From the cell containing the given text, extract its center point as [X, Y] coordinate. 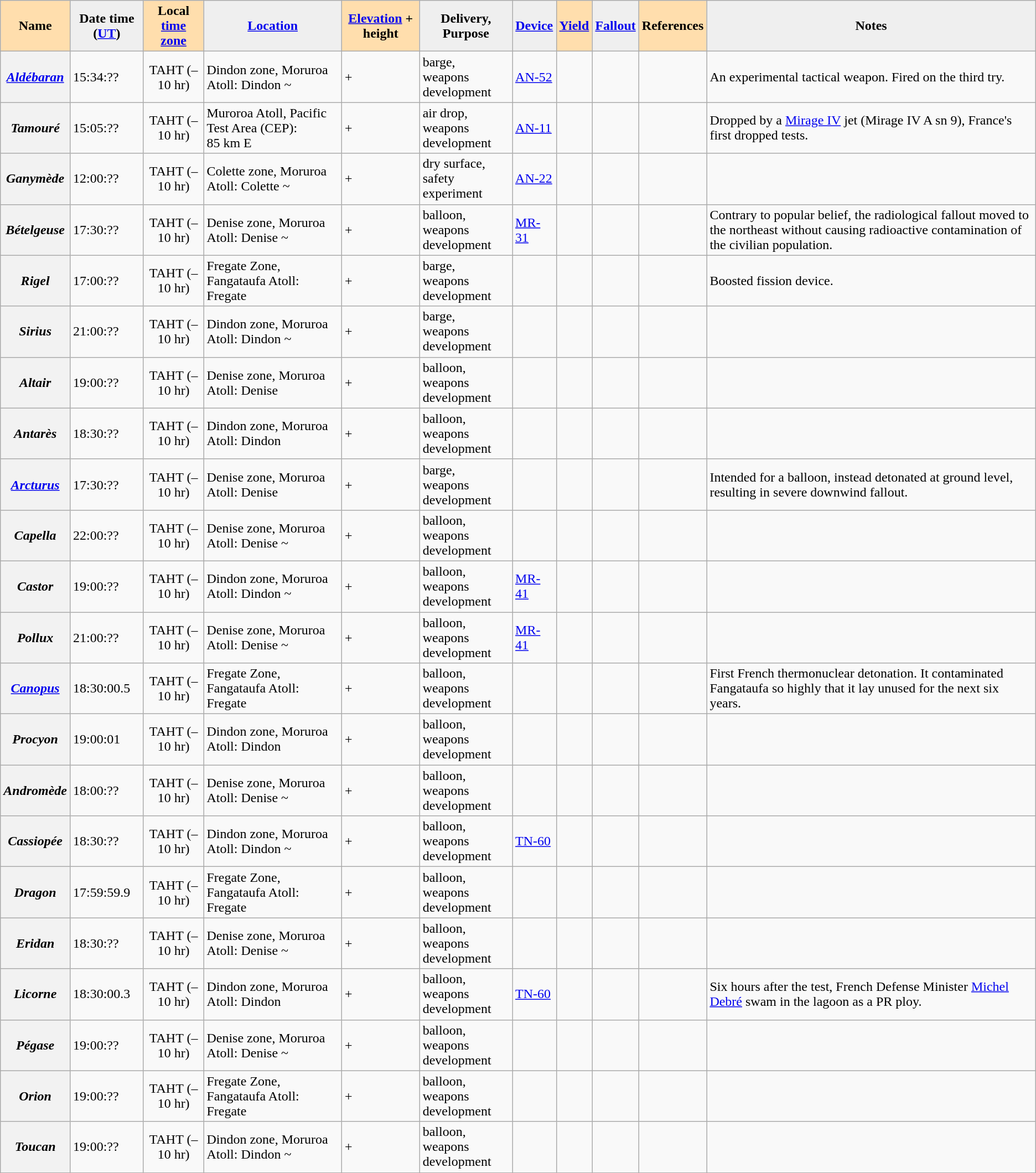
Dragon [35, 892]
Bételgeuse [35, 230]
Intended for a balloon, instead detonated at ground level, resulting in severe downwind fallout. [871, 484]
dry surface,safety experiment [466, 179]
Toucan [35, 1147]
Elevation + height [381, 26]
Ganymède [35, 179]
Contrary to popular belief, the radiological fallout moved to the northeast without causing radioactive contamination of the civilian population. [871, 230]
Orion [35, 1096]
Eridan [35, 943]
Boosted fission device. [871, 281]
18:00:?? [106, 790]
Andromède [35, 790]
Name [35, 26]
Notes [871, 26]
19:00:01 [106, 740]
Muroroa Atoll, Pacific Test Area (CEP): 85 km E [273, 128]
AN-11 [535, 128]
15:05:?? [106, 128]
Pégase [35, 1045]
First French thermonuclear detonation. It contaminated Fangataufa so highly that it lay unused for the next six years. [871, 689]
Yield [574, 26]
Procyon [35, 740]
Licorne [35, 994]
An experimental tactical weapon. Fired on the third try. [871, 77]
Aldébaran [35, 77]
Date time (UT) [106, 26]
Capella [35, 535]
AN-22 [535, 179]
12:00:?? [106, 179]
Dropped by a Mirage IV jet (Mirage IV A sn 9), France's first dropped tests. [871, 128]
Location [273, 26]
MR-31 [535, 230]
Rigel [35, 281]
Delivery, Purpose [466, 26]
Arcturus [35, 484]
AN-52 [535, 77]
Tamouré [35, 128]
Altair [35, 383]
18:30:00.3 [106, 994]
Sirius [35, 332]
Cassiopée [35, 841]
Local time zone [174, 26]
Castor [35, 586]
15:34:?? [106, 77]
Colette zone, Moruroa Atoll: Colette ~ [273, 179]
17:00:?? [106, 281]
22:00:?? [106, 535]
Antarès [35, 433]
Six hours after the test, French Defense Minister Michel Debré swam in the lagoon as a PR ploy. [871, 994]
References [673, 26]
Pollux [35, 638]
Fallout [615, 26]
18:30:00.5 [106, 689]
Device [535, 26]
Canopus [35, 689]
17:59:59.9 [106, 892]
air drop,weapons development [466, 128]
